Detect which cell encompasses the target text, then output its (x, y) center coordinate. 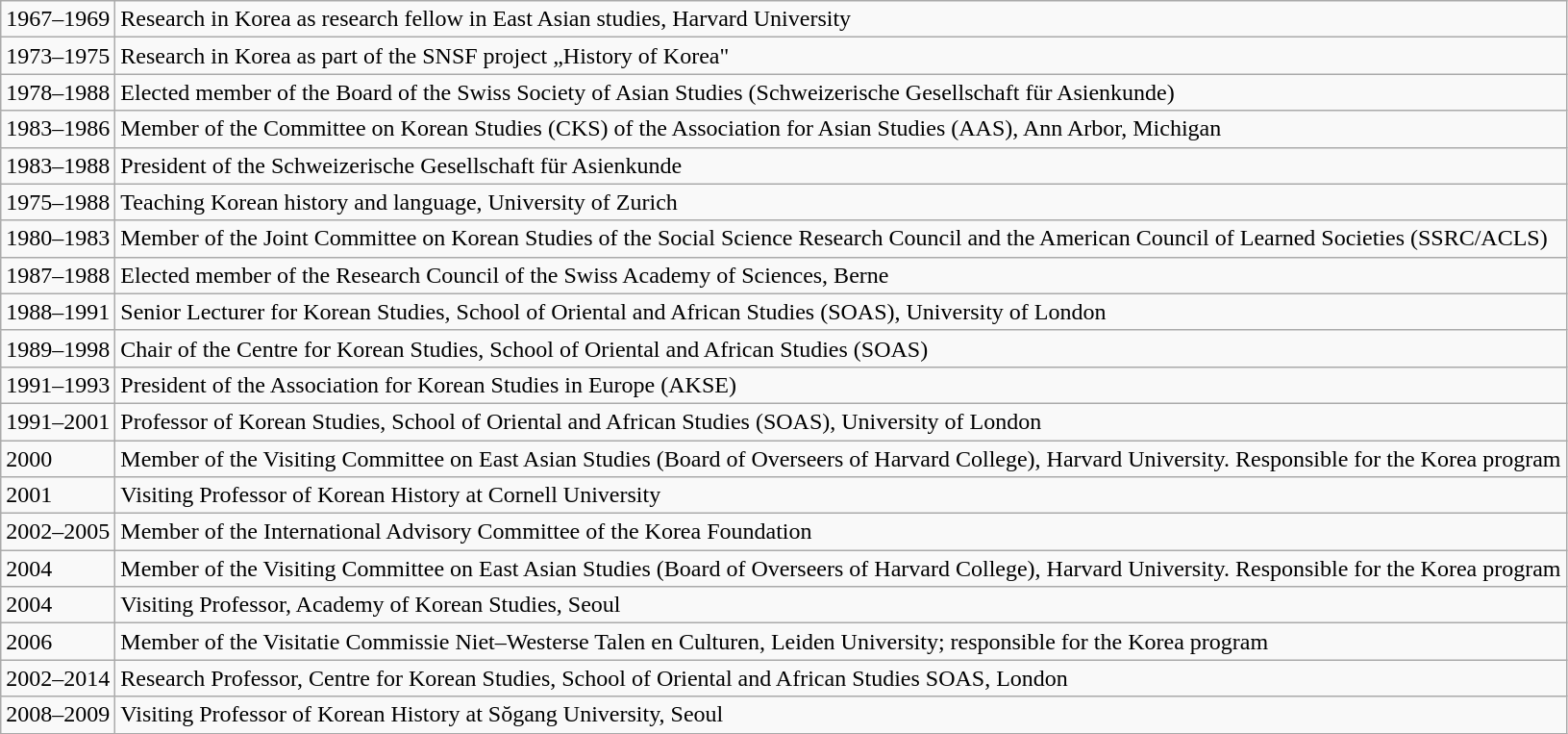
Research in Korea as research fellow in East Asian studies, Harvard University (840, 19)
Research in Korea as part of the SNSF project „History of Korea" (840, 56)
Senior Lecturer for Korean Studies, School of Oriental and African Studies (SOAS), University of London (840, 312)
Member of the International Advisory Committee of the Korea Foundation (840, 532)
Member of the Visitatie Commissie Niet–Westerse Talen en Culturen, Leiden University; responsible for the Korea program (840, 642)
1978–1988 (58, 92)
1991–2001 (58, 421)
1988–1991 (58, 312)
Chair of the Centre for Korean Studies, School of Oriental and African Studies (SOAS) (840, 348)
1967–1969 (58, 19)
1980–1983 (58, 239)
1983–1986 (58, 129)
1991–1993 (58, 385)
Member of the Joint Committee on Korean Studies of the Social Science Research Council and the American Council of Learned Societies (SSRC/ACLS) (840, 239)
Visiting Professor of Korean History at Cornell University (840, 495)
Elected member of the Research Council of the Swiss Academy of Sciences, Berne (840, 275)
2000 (58, 459)
President of the Association for Korean Studies in Europe (AKSE) (840, 385)
President of the Schweizerische Gesellschaft für Asienkunde (840, 165)
1987–1988 (58, 275)
2002–2014 (58, 678)
1983–1988 (58, 165)
Member of the Committee on Korean Studies (CKS) of the Association for Asian Studies (AAS), Ann Arbor, Michigan (840, 129)
Elected member of the Board of the Swiss Society of Asian Studies (Schweizerische Gesellschaft für Asienkunde) (840, 92)
Professor of Korean Studies, School of Oriental and African Studies (SOAS), University of London (840, 421)
Teaching Korean history and language, University of Zurich (840, 202)
1989–1998 (58, 348)
2006 (58, 642)
2002–2005 (58, 532)
2008–2009 (58, 715)
1975–1988 (58, 202)
Visiting Professor of Korean History at Sŏgang University, Seoul (840, 715)
1973–1975 (58, 56)
2001 (58, 495)
Visiting Professor, Academy of Korean Studies, Seoul (840, 605)
Research Professor, Centre for Korean Studies, School of Oriental and African Studies SOAS, London (840, 678)
